From the cell containing the given text, extract its center point as (X, Y) coordinate. 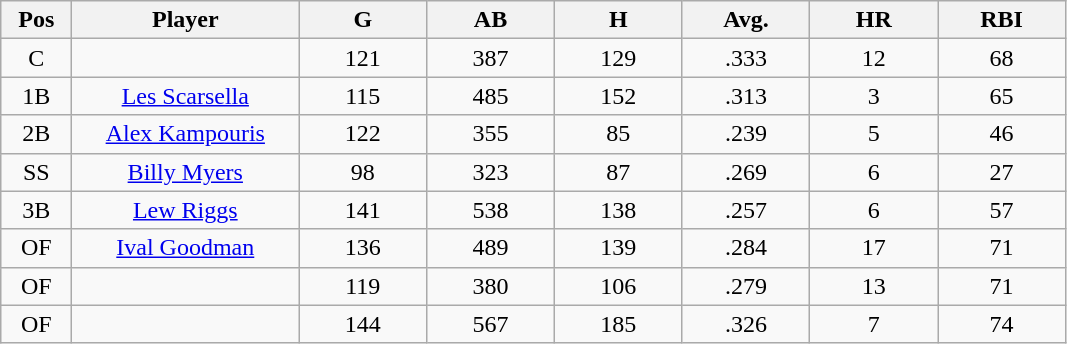
17 (874, 248)
485 (491, 96)
46 (1002, 134)
C (36, 58)
98 (363, 172)
185 (618, 324)
3 (874, 96)
.326 (746, 324)
Pos (36, 20)
Player (186, 20)
H (618, 20)
.257 (746, 210)
119 (363, 286)
2B (36, 134)
141 (363, 210)
Lew Riggs (186, 210)
57 (1002, 210)
1B (36, 96)
380 (491, 286)
12 (874, 58)
Ival Goodman (186, 248)
3B (36, 210)
.313 (746, 96)
567 (491, 324)
74 (1002, 324)
SS (36, 172)
138 (618, 210)
Billy Myers (186, 172)
.239 (746, 134)
G (363, 20)
27 (1002, 172)
.279 (746, 286)
323 (491, 172)
144 (363, 324)
355 (491, 134)
538 (491, 210)
152 (618, 96)
.269 (746, 172)
122 (363, 134)
139 (618, 248)
Les Scarsella (186, 96)
106 (618, 286)
HR (874, 20)
115 (363, 96)
AB (491, 20)
136 (363, 248)
.333 (746, 58)
65 (1002, 96)
87 (618, 172)
489 (491, 248)
85 (618, 134)
68 (1002, 58)
.284 (746, 248)
Alex Kampouris (186, 134)
387 (491, 58)
RBI (1002, 20)
Avg. (746, 20)
7 (874, 324)
5 (874, 134)
129 (618, 58)
121 (363, 58)
13 (874, 286)
